Capture the cell that displays the provided text and extract its [X, Y] central coordinate. 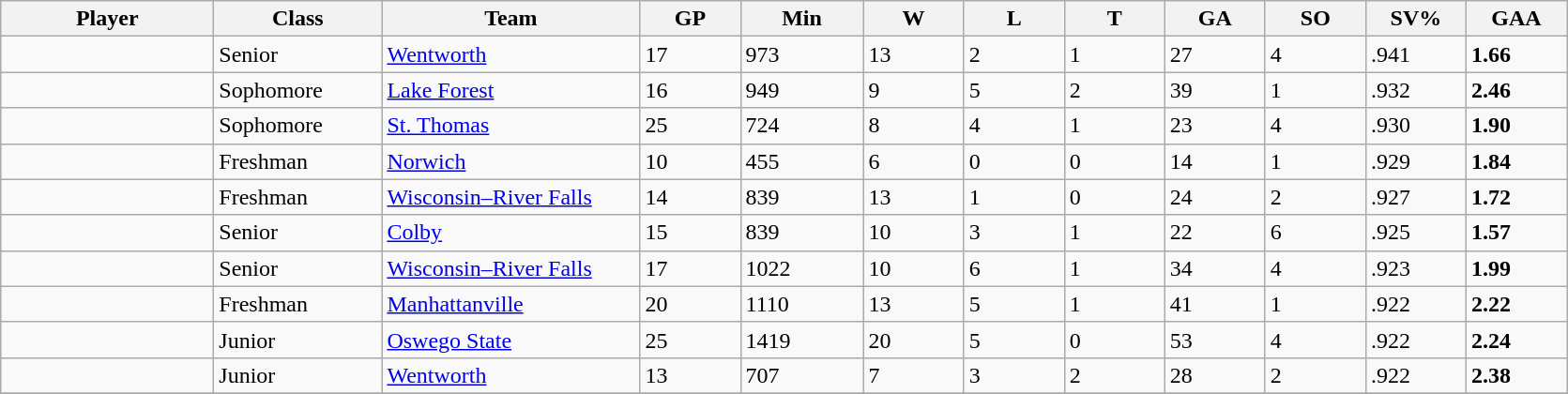
9 [914, 90]
1.90 [1516, 126]
Manhattanville [510, 304]
.923 [1415, 268]
724 [801, 126]
1110 [801, 304]
22 [1214, 233]
2.38 [1516, 375]
L [1013, 19]
39 [1214, 90]
53 [1214, 340]
1.99 [1516, 268]
.941 [1415, 54]
Class [298, 19]
1.57 [1516, 233]
SO [1316, 19]
949 [801, 90]
34 [1214, 268]
2.24 [1516, 340]
.930 [1415, 126]
24 [1214, 197]
1.72 [1516, 197]
41 [1214, 304]
23 [1214, 126]
Lake Forest [510, 90]
Norwich [510, 161]
2.22 [1516, 304]
GAA [1516, 19]
1.84 [1516, 161]
.925 [1415, 233]
T [1115, 19]
GA [1214, 19]
1.66 [1516, 54]
973 [801, 54]
Oswego State [510, 340]
.927 [1415, 197]
Player [107, 19]
455 [801, 161]
.929 [1415, 161]
SV% [1415, 19]
28 [1214, 375]
GP [691, 19]
1022 [801, 268]
Team [510, 19]
707 [801, 375]
15 [691, 233]
27 [1214, 54]
2.46 [1516, 90]
St. Thomas [510, 126]
1419 [801, 340]
.932 [1415, 90]
Min [801, 19]
7 [914, 375]
16 [691, 90]
W [914, 19]
8 [914, 126]
Colby [510, 233]
